Search for the cell housing the specified text and yield its [X, Y] center coordinate. 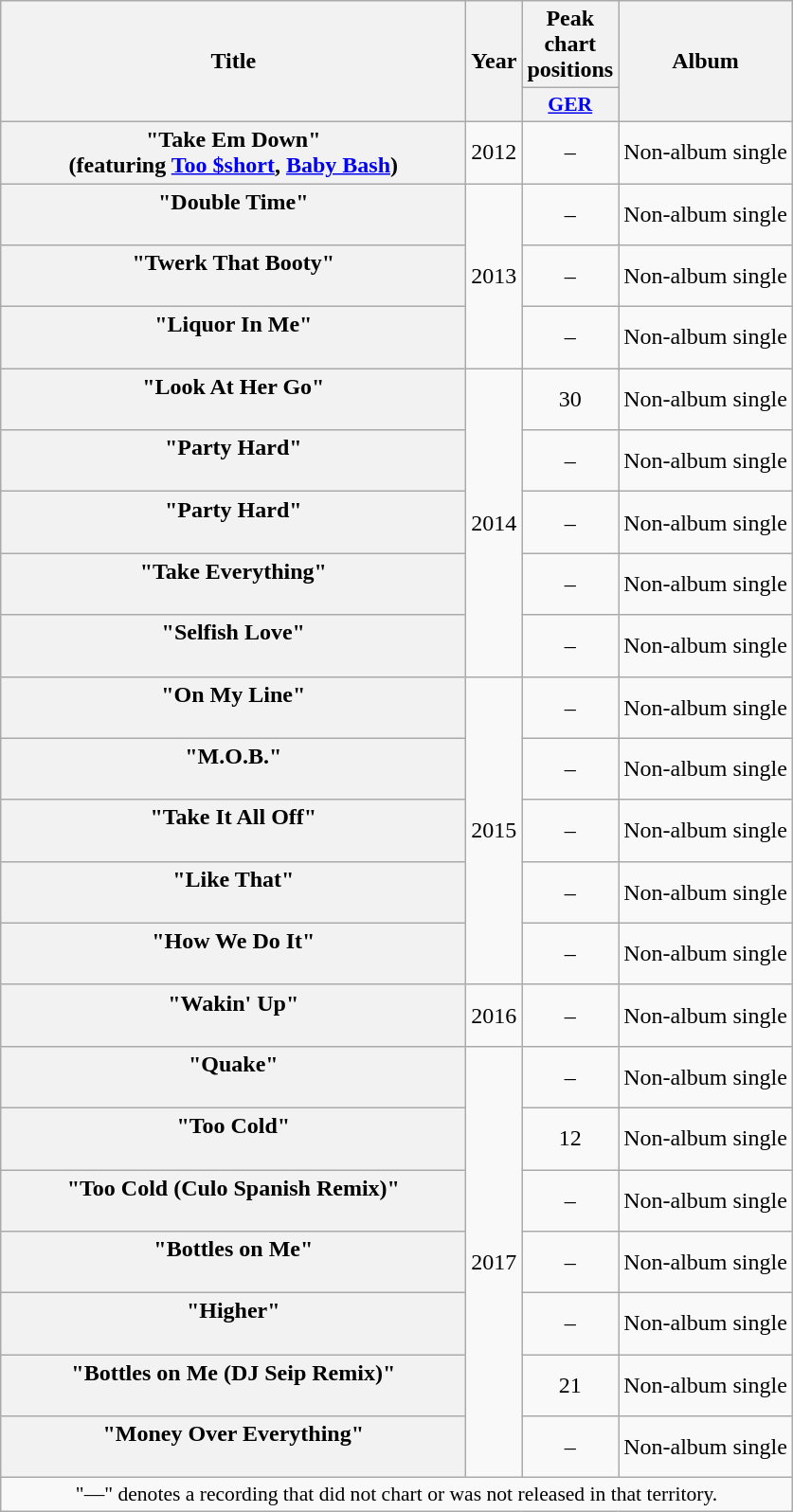
"Higher" [233, 1324]
Title [233, 62]
"Liquor In Me" [233, 337]
"Look At Her Go" [233, 400]
2017 [495, 1262]
"Take Em Down"(featuring Too $short, Baby Bash) [233, 152]
30 [570, 400]
"Quake" [233, 1076]
"Wakin' Up" [233, 1016]
Album [706, 62]
"Bottles on Me (DJ Seip Remix)" [233, 1385]
"Bottles on Me" [233, 1262]
"On My Line" [233, 707]
"Too Cold" [233, 1139]
12 [570, 1139]
2014 [495, 523]
"Twerk That Booty" [233, 277]
2015 [495, 830]
"Too Cold (Culo Spanish Remix)" [233, 1199]
2013 [495, 277]
"Double Time" [233, 214]
2012 [495, 152]
"Selfish Love" [233, 646]
Year [495, 62]
"—" denotes a recording that did not chart or was not released in that territory. [397, 1495]
2016 [495, 1016]
"Money Over Everything" [233, 1448]
"Like That" [233, 892]
"Take It All Off" [233, 830]
"How We Do It" [233, 953]
GER [570, 105]
"M.O.B." [233, 769]
"Take Everything" [233, 584]
21 [570, 1385]
Peak chart positions [570, 45]
